Extract the [x, y] coordinate from the center of the cell holding the provided text.  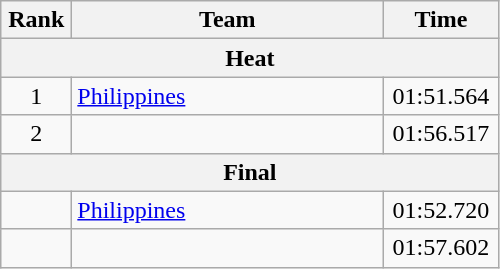
Heat [250, 58]
01:56.517 [441, 134]
2 [36, 134]
01:57.602 [441, 248]
Final [250, 172]
Time [441, 20]
01:51.564 [441, 96]
01:52.720 [441, 210]
Rank [36, 20]
1 [36, 96]
Team [228, 20]
